Identify which cell holds the provided text, then report its (x, y) central coordinate. 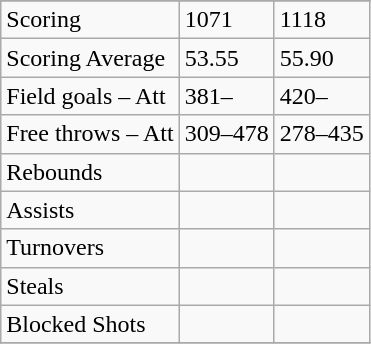
278–435 (322, 134)
381– (226, 96)
Rebounds (90, 172)
53.55 (226, 58)
Free throws – Att (90, 134)
1118 (322, 20)
Scoring Average (90, 58)
Turnovers (90, 248)
55.90 (322, 58)
Field goals – Att (90, 96)
Scoring (90, 20)
309–478 (226, 134)
Assists (90, 210)
Steals (90, 286)
1071 (226, 20)
Blocked Shots (90, 324)
420– (322, 96)
